From the cell containing the given text, extract its center point as [x, y] coordinate. 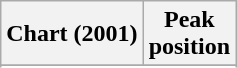
Chart (2001) [72, 34]
Peakposition [189, 34]
